From the cell containing the given text, extract its center point as [X, Y] coordinate. 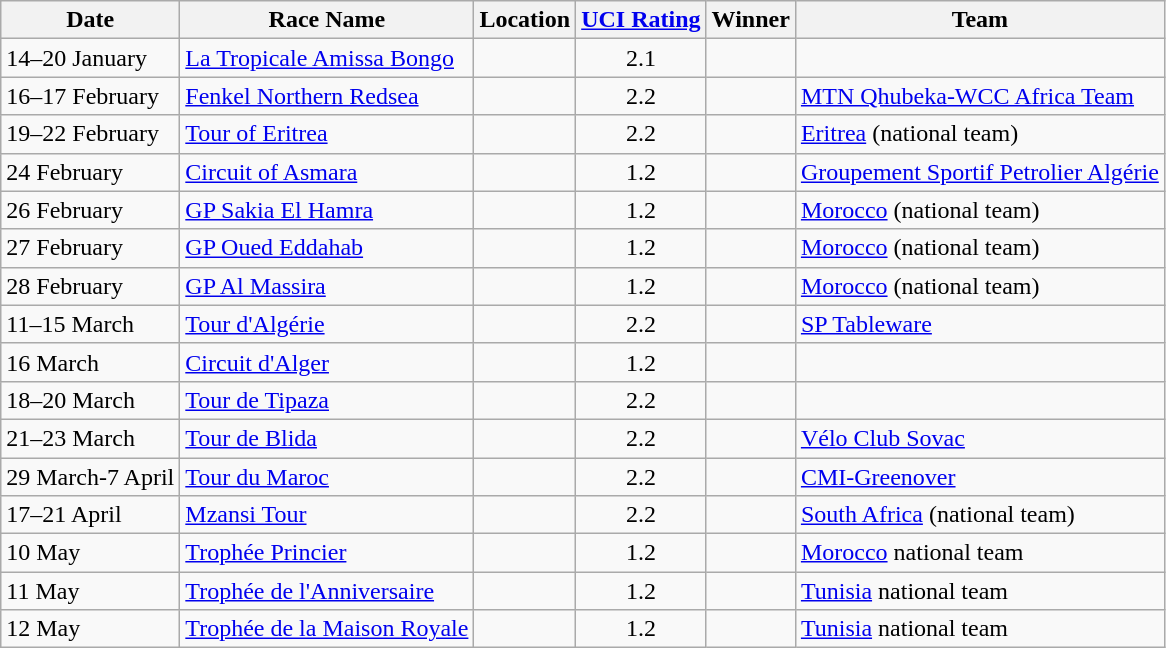
Tour de Blida [327, 438]
17–21 April [90, 515]
Tour d'Algérie [327, 324]
UCI Rating [641, 20]
29 March-7 April [90, 477]
Tour de Tipaza [327, 400]
GP Al Massira [327, 286]
Eritrea (national team) [980, 134]
10 May [90, 553]
Location [525, 20]
Circuit d'Alger [327, 362]
26 February [90, 210]
14–20 January [90, 58]
16–17 February [90, 96]
GP Sakia El Hamra [327, 210]
Trophée Princier [327, 553]
24 February [90, 172]
MTN Qhubeka-WCC Africa Team [980, 96]
Team [980, 20]
Morocco national team [980, 553]
Winner [750, 20]
CMI-Greenover [980, 477]
2.1 [641, 58]
18–20 March [90, 400]
GP Oued Eddahab [327, 248]
12 May [90, 629]
Groupement Sportif Petrolier Algérie [980, 172]
21–23 March [90, 438]
Date [90, 20]
Trophée de la Maison Royale [327, 629]
South Africa (national team) [980, 515]
Fenkel Northern Redsea [327, 96]
11 May [90, 591]
Tour of Eritrea [327, 134]
SP Tableware [980, 324]
27 February [90, 248]
28 February [90, 286]
Mzansi Tour [327, 515]
Vélo Club Sovac [980, 438]
Race Name [327, 20]
Circuit of Asmara [327, 172]
19–22 February [90, 134]
La Tropicale Amissa Bongo [327, 58]
Tour du Maroc [327, 477]
Trophée de l'Anniversaire [327, 591]
16 March [90, 362]
11–15 March [90, 324]
